For the text-containing cell, return its midpoint in [X, Y] coordinate format. 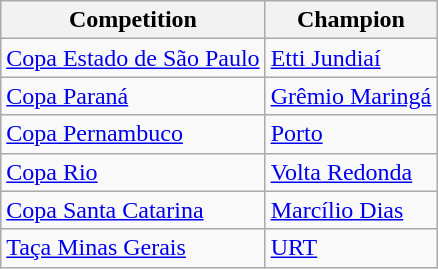
Grêmio Maringá [351, 96]
Copa Rio [133, 172]
Copa Paraná [133, 96]
Competition [133, 20]
URT [351, 248]
Volta Redonda [351, 172]
Marcílio Dias [351, 210]
Copa Pernambuco [133, 134]
Copa Santa Catarina [133, 210]
Taça Minas Gerais [133, 248]
Champion [351, 20]
Copa Estado de São Paulo [133, 58]
Porto [351, 134]
Etti Jundiaí [351, 58]
